Pinpoint the cell where the given text exists, returning its (X, Y) midpoint coordinate. 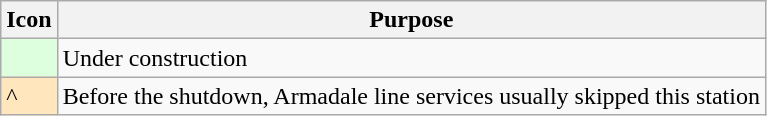
Icon (29, 20)
Under construction (411, 58)
Purpose (411, 20)
^ (29, 96)
Before the shutdown, Armadale line services usually skipped this station (411, 96)
